From the cell containing the given text, extract its center point as (X, Y) coordinate. 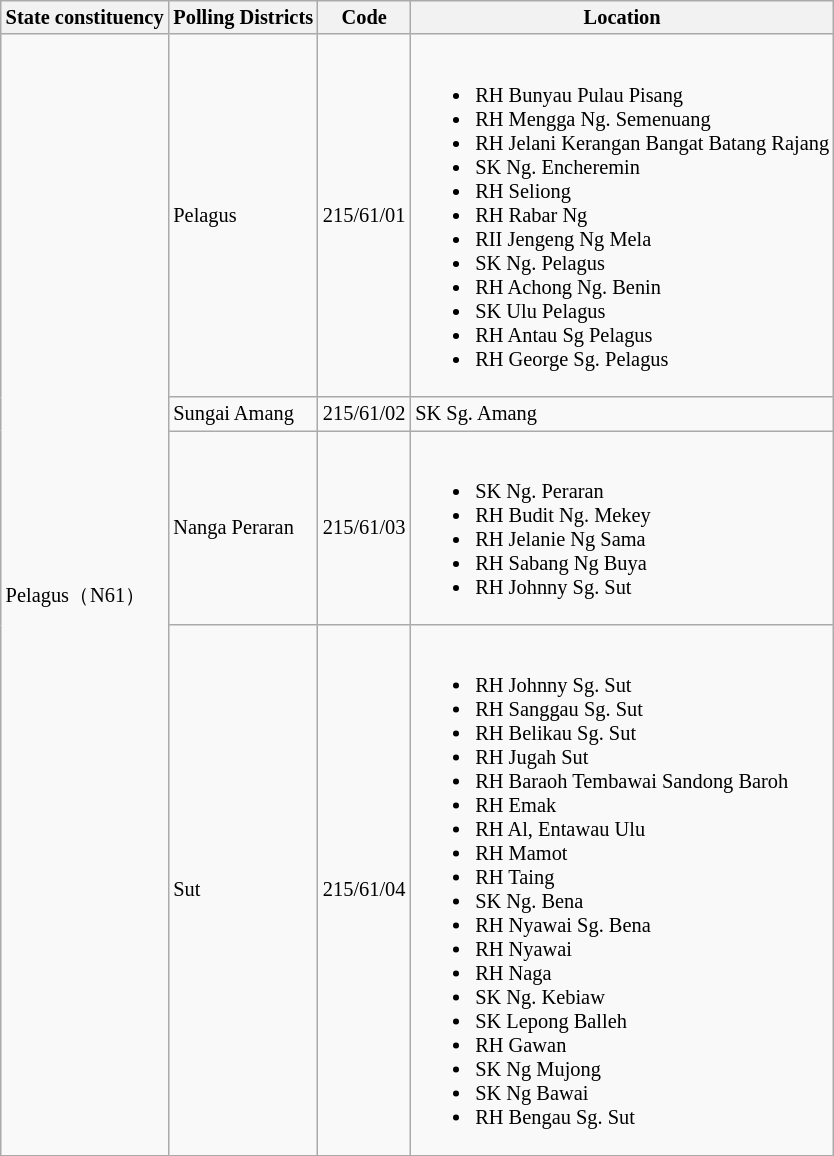
Pelagus (243, 215)
Pelagus（N61） (85, 594)
State constituency (85, 17)
SK Ng. PeraranRH Budit Ng. MekeyRH Jelanie Ng SamaRH Sabang Ng BuyaRH Johnny Sg. Sut (622, 527)
215/61/04 (364, 890)
Nanga Peraran (243, 527)
215/61/03 (364, 527)
Polling Districts (243, 17)
215/61/01 (364, 215)
Code (364, 17)
Sut (243, 890)
Location (622, 17)
Sungai Amang (243, 413)
215/61/02 (364, 413)
SK Sg. Amang (622, 413)
